Identify which cell holds the provided text, then report its (x, y) central coordinate. 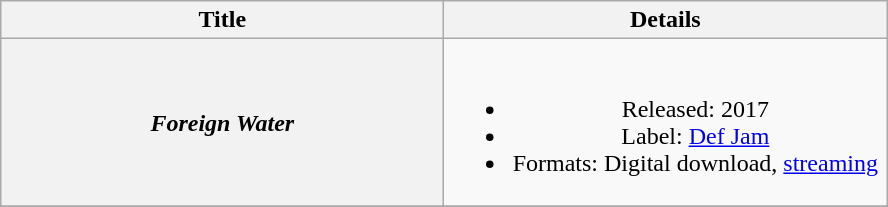
Released: 2017Label: Def JamFormats: Digital download, streaming (666, 122)
Foreign Water (222, 122)
Title (222, 20)
Details (666, 20)
